Identify which cell holds the provided text, then report its [x, y] central coordinate. 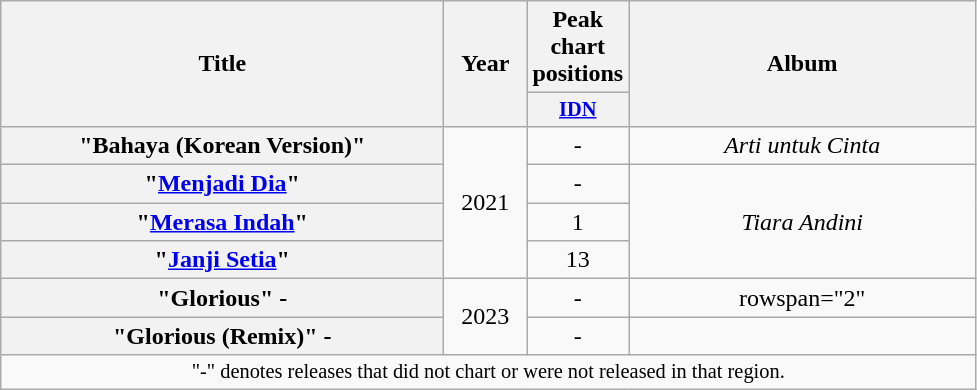
2023 [486, 317]
"-" denotes releases that did not chart or were not released in that region. [488, 372]
1 [578, 222]
Arti untuk Cinta [802, 145]
"Janji Setia" [222, 260]
Album [802, 64]
Tiara Andini [802, 222]
13 [578, 260]
Peak chartpositions [578, 47]
"Glorious (Remix)" - [222, 336]
rowspan="2" [802, 298]
Year [486, 64]
2021 [486, 202]
Title [222, 64]
"Merasa Indah" [222, 222]
"Bahaya (Korean Version)" [222, 145]
"Glorious" - [222, 298]
IDN [578, 110]
"Menjadi Dia" [222, 184]
